Pinpoint the cell where the given text exists, returning its [X, Y] midpoint coordinate. 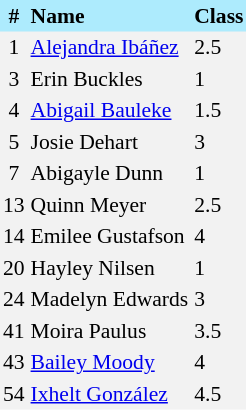
Madelyn Edwards [110, 300]
24 [14, 300]
# [14, 16]
13 [14, 205]
1.5 [218, 110]
41 [14, 331]
Moira Paulus [110, 331]
14 [14, 236]
Abigail Bauleke [110, 110]
Alejandra Ibáñez [110, 48]
Hayley Nilsen [110, 268]
Name [110, 16]
54 [14, 394]
Erin Buckles [110, 79]
Class [218, 16]
Josie Dehart [110, 142]
Quinn Meyer [110, 205]
Ixhelt González [110, 394]
7 [14, 174]
43 [14, 362]
Emilee Gustafson [110, 236]
5 [14, 142]
Abigayle Dunn [110, 174]
20 [14, 268]
Bailey Moody [110, 362]
3.5 [218, 331]
4.5 [218, 394]
